Pinpoint the cell where the given text exists, returning its [X, Y] midpoint coordinate. 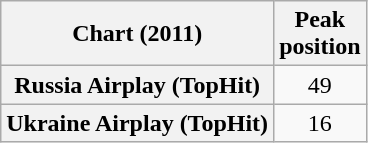
Peakposition [320, 34]
Chart (2011) [138, 34]
16 [320, 123]
Ukraine Airplay (TopHit) [138, 123]
49 [320, 85]
Russia Airplay (TopHit) [138, 85]
